For the text-containing cell, return its midpoint in [X, Y] coordinate format. 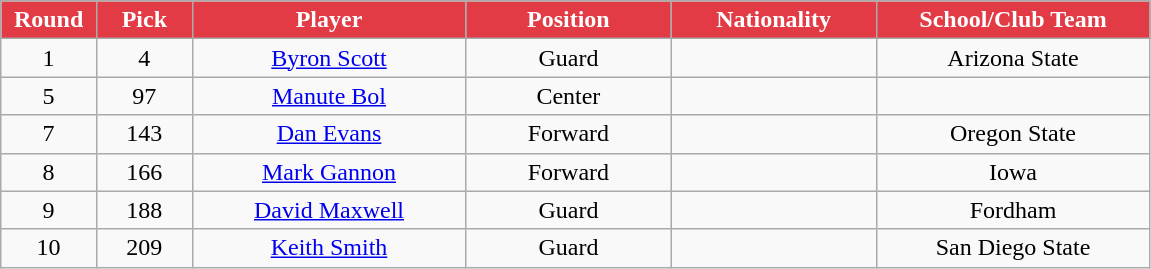
143 [144, 134]
School/Club Team [1013, 20]
Player [329, 20]
Round [49, 20]
5 [49, 96]
San Diego State [1013, 248]
97 [144, 96]
188 [144, 210]
1 [49, 58]
Dan Evans [329, 134]
Position [568, 20]
Nationality [774, 20]
9 [49, 210]
Oregon State [1013, 134]
Keith Smith [329, 248]
7 [49, 134]
10 [49, 248]
Arizona State [1013, 58]
Byron Scott [329, 58]
166 [144, 172]
David Maxwell [329, 210]
Center [568, 96]
Fordham [1013, 210]
209 [144, 248]
8 [49, 172]
Manute Bol [329, 96]
Pick [144, 20]
4 [144, 58]
Iowa [1013, 172]
Mark Gannon [329, 172]
